From the cell containing the given text, extract its center point as (X, Y) coordinate. 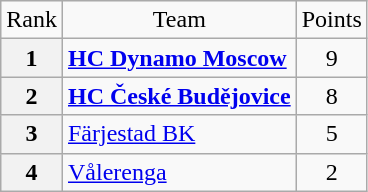
Färjestad BK (179, 134)
HC České Budějovice (179, 96)
HC Dynamo Moscow (179, 58)
Rank (32, 20)
5 (332, 134)
9 (332, 58)
Vålerenga (179, 172)
Team (179, 20)
3 (32, 134)
8 (332, 96)
1 (32, 58)
Points (332, 20)
4 (32, 172)
